Extract the [x, y] coordinate from the center of the cell holding the provided text.  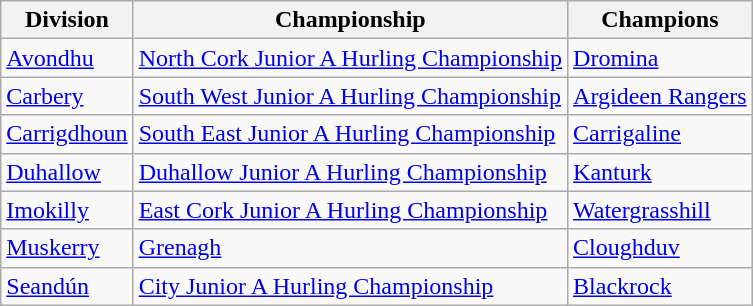
Argideen Rangers [660, 96]
Dromina [660, 58]
Seandún [67, 286]
Carrigdhoun [67, 134]
Cloughduv [660, 248]
Imokilly [67, 210]
Grenagh [350, 248]
Avondhu [67, 58]
Watergrasshill [660, 210]
East Cork Junior A Hurling Championship [350, 210]
Muskerry [67, 248]
Division [67, 20]
Champions [660, 20]
South East Junior A Hurling Championship [350, 134]
Championship [350, 20]
Duhallow Junior A Hurling Championship [350, 172]
North Cork Junior A Hurling Championship [350, 58]
South West Junior A Hurling Championship [350, 96]
Blackrock [660, 286]
Duhallow [67, 172]
Carbery [67, 96]
Carrigaline [660, 134]
City Junior A Hurling Championship [350, 286]
Kanturk [660, 172]
